Provide the [x, y] coordinate of the cell's center where the given text is located.  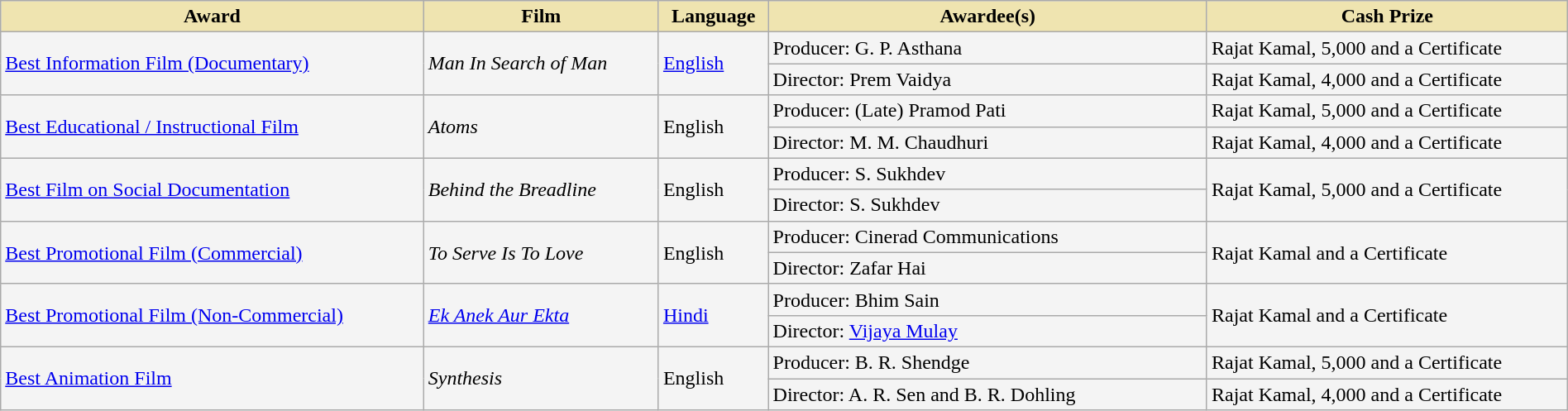
Producer: Bhim Sain [987, 299]
Director: M. M. Chaudhuri [987, 142]
Best Animation Film [213, 378]
Film [541, 17]
Hindi [713, 315]
Producer: G. P. Asthana [987, 48]
Man In Search of Man [541, 64]
Cash Prize [1387, 17]
Producer: (Late) Pramod Pati [987, 111]
Producer: S. Sukhdev [987, 174]
Director: Vijaya Mulay [987, 331]
Best Educational / Instructional Film [213, 127]
Director: Zafar Hai [987, 268]
Director: S. Sukhdev [987, 205]
Best Promotional Film (Commercial) [213, 252]
Synthesis [541, 378]
Language [713, 17]
Director: A. R. Sen and B. R. Dohling [987, 394]
Best Information Film (Documentary) [213, 64]
Producer: Cinerad Communications [987, 237]
Awardee(s) [987, 17]
Award [213, 17]
Best Promotional Film (Non-Commercial) [213, 315]
Ek Anek Aur Ekta [541, 315]
Best Film on Social Documentation [213, 189]
To Serve Is To Love [541, 252]
Producer: B. R. Shendge [987, 362]
Director: Prem Vaidya [987, 79]
Atoms [541, 127]
Behind the Breadline [541, 189]
